Scan for the cell matching the given text and deliver its [x, y] coordinate at center. 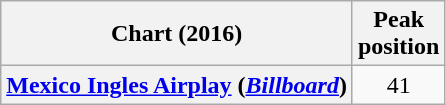
Chart (2016) [177, 34]
Peakposition [398, 34]
41 [398, 85]
Mexico Ingles Airplay (Billboard) [177, 85]
